Pinpoint the cell where the given text exists, returning its [x, y] midpoint coordinate. 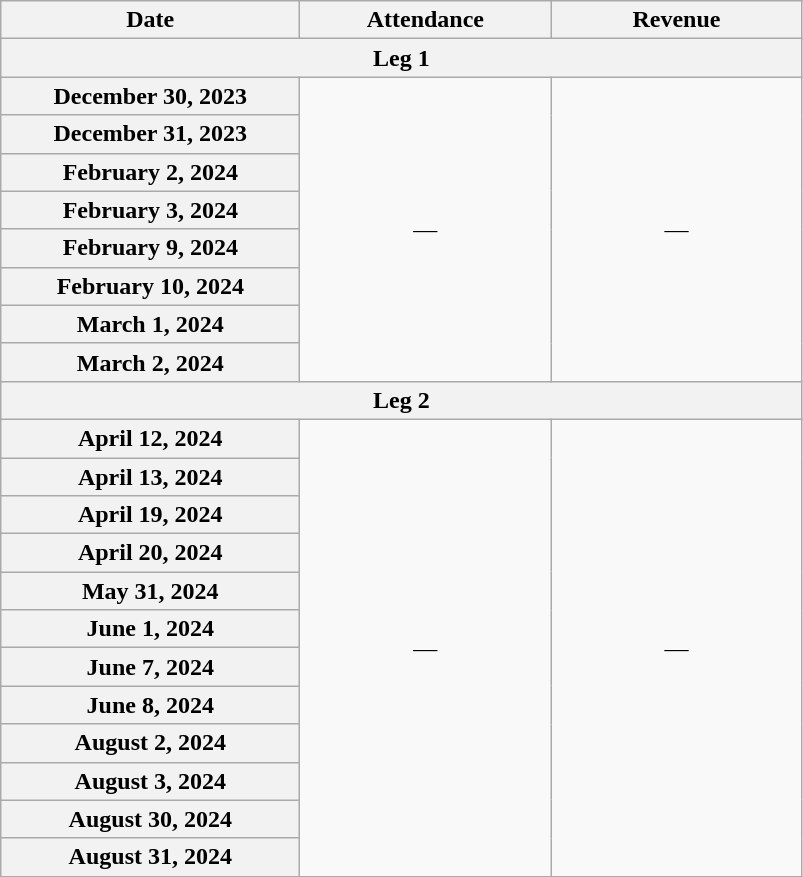
December 30, 2023 [150, 96]
August 31, 2024 [150, 857]
April 12, 2024 [150, 438]
Attendance [426, 20]
April 20, 2024 [150, 553]
March 1, 2024 [150, 324]
Leg 1 [402, 58]
February 2, 2024 [150, 172]
Date [150, 20]
April 19, 2024 [150, 515]
May 31, 2024 [150, 591]
June 1, 2024 [150, 629]
Revenue [676, 20]
August 30, 2024 [150, 819]
June 8, 2024 [150, 705]
April 13, 2024 [150, 477]
February 3, 2024 [150, 210]
December 31, 2023 [150, 134]
February 10, 2024 [150, 286]
August 2, 2024 [150, 743]
Leg 2 [402, 400]
February 9, 2024 [150, 248]
August 3, 2024 [150, 781]
March 2, 2024 [150, 362]
June 7, 2024 [150, 667]
